Identify which cell holds the provided text, then report its [X, Y] central coordinate. 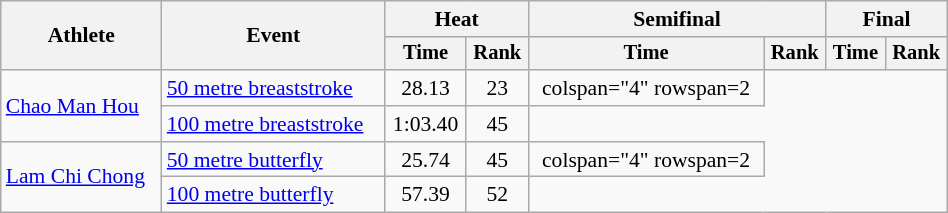
100 metre butterfly [274, 195]
50 metre butterfly [274, 160]
28.13 [426, 88]
50 metre breaststroke [274, 88]
1:03.40 [426, 124]
Event [274, 36]
52 [497, 195]
57.39 [426, 195]
Chao Man Hou [82, 106]
23 [497, 88]
Athlete [82, 36]
Heat [457, 19]
Lam Chi Chong [82, 178]
25.74 [426, 160]
100 metre breaststroke [274, 124]
Final [886, 19]
Semifinal [676, 19]
